Determine the (x, y) coordinate at the center of the cell enclosing the given text.  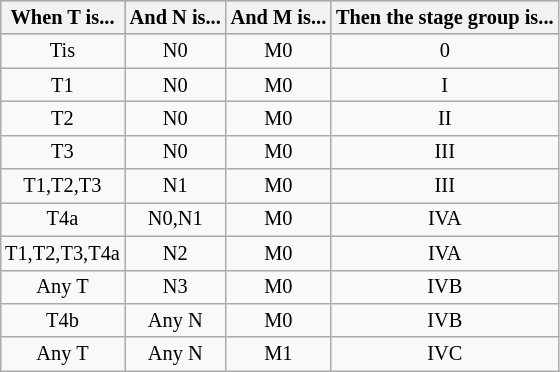
T1,T2,T3,T4a (62, 253)
And M is... (278, 17)
T4b (62, 320)
M1 (278, 354)
T4a (62, 219)
II (444, 118)
And N is... (176, 17)
Then the stage group is... (444, 17)
N3 (176, 287)
0 (444, 51)
N0,N1 (176, 219)
T1,T2,T3 (62, 186)
T2 (62, 118)
I (444, 85)
Tis (62, 51)
When T is... (62, 17)
T3 (62, 152)
N2 (176, 253)
T1 (62, 85)
IVC (444, 354)
N1 (176, 186)
